Detect which cell encompasses the target text, then output its (x, y) center coordinate. 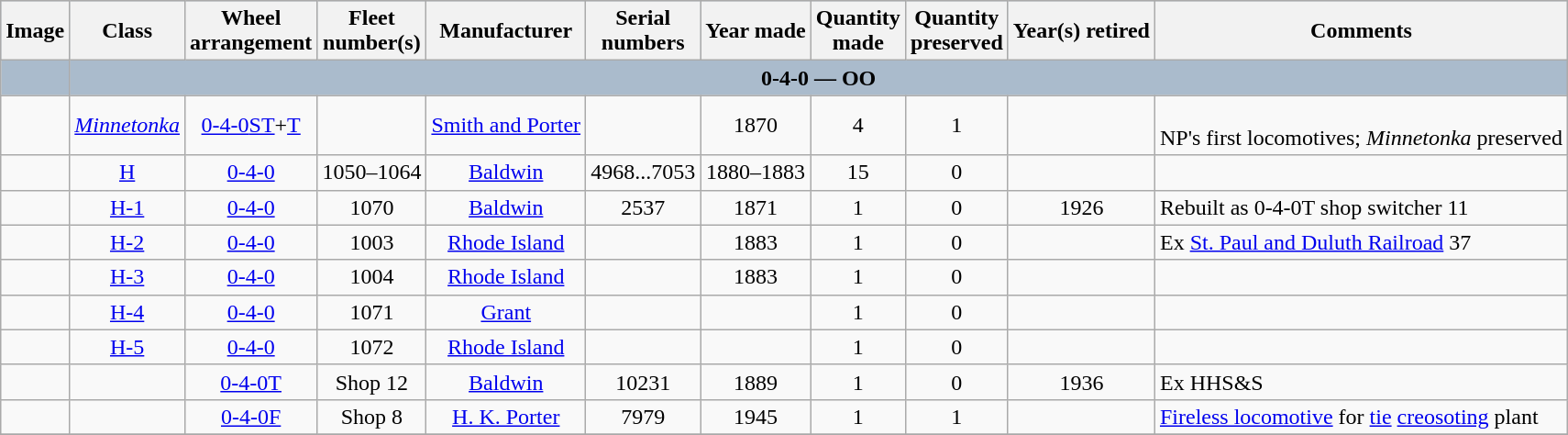
1889 (756, 382)
H. K. Porter (506, 417)
7979 (644, 417)
Shop 8 (372, 417)
Ex St. Paul and Duluth Railroad 37 (1361, 242)
Smith and Porter (506, 125)
Comments (1361, 31)
1871 (756, 207)
4968...7053 (644, 173)
0-4-0 — OO (819, 78)
2537 (644, 207)
Grant (506, 312)
Manufacturer (506, 31)
10231 (644, 382)
1926 (1081, 207)
1003 (372, 242)
H-4 (127, 312)
Year(s) retired (1081, 31)
1070 (372, 207)
Quantitymade (858, 31)
Fireless locomotive for tie creosoting plant (1361, 417)
H-3 (127, 277)
H-2 (127, 242)
0-4-0T (250, 382)
1050–1064 (372, 173)
Minnetonka (127, 125)
4 (858, 125)
15 (858, 173)
Wheelarrangement (250, 31)
0-4-0ST+T (250, 125)
H-5 (127, 347)
1072 (372, 347)
Serialnumbers (644, 31)
Shop 12 (372, 382)
1945 (756, 417)
1004 (372, 277)
1071 (372, 312)
H (127, 173)
Rebuilt as 0-4-0T shop switcher 11 (1361, 207)
H-1 (127, 207)
Fleetnumber(s) (372, 31)
Quantitypreserved (956, 31)
1936 (1081, 382)
1880–1883 (756, 173)
0-4-0F (250, 417)
1870 (756, 125)
Year made (756, 31)
Image (35, 31)
NP's first locomotives; Minnetonka preserved (1361, 125)
Ex HHS&S (1361, 382)
Class (127, 31)
